Determine the (x, y) coordinate at the center of the cell enclosing the given text.  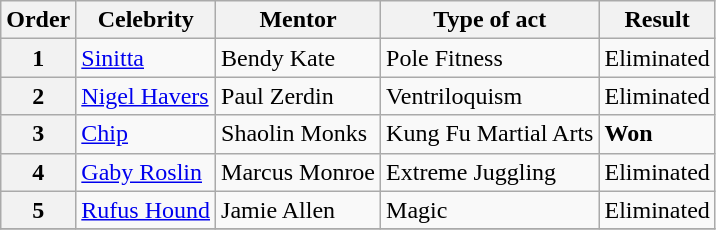
5 (38, 210)
1 (38, 58)
Gaby Roslin (146, 172)
4 (38, 172)
Sinitta (146, 58)
Result (657, 20)
3 (38, 134)
2 (38, 96)
Bendy Kate (298, 58)
Rufus Hound (146, 210)
Extreme Juggling (490, 172)
Mentor (298, 20)
Paul Zerdin (298, 96)
Celebrity (146, 20)
Type of act (490, 20)
Nigel Havers (146, 96)
Shaolin Monks (298, 134)
Kung Fu Martial Arts (490, 134)
Marcus Monroe (298, 172)
Won (657, 134)
Pole Fitness (490, 58)
Magic (490, 210)
Chip (146, 134)
Jamie Allen (298, 210)
Order (38, 20)
Ventriloquism (490, 96)
